Detect which cell encompasses the target text, then output its (x, y) center coordinate. 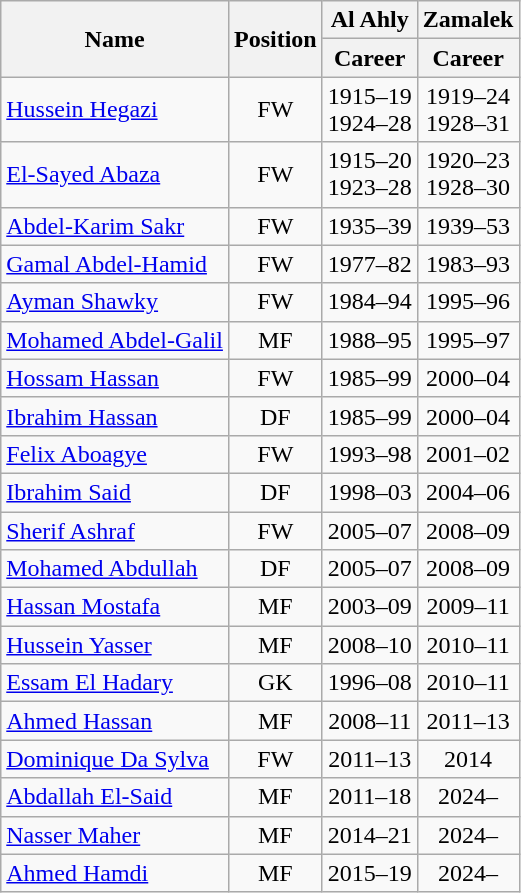
Ahmed Hassan (115, 721)
1935–39 (370, 226)
2001–02 (468, 454)
1920–23 1928–30 (468, 174)
2015–19 (370, 873)
Felix Aboagye (115, 454)
GK (275, 683)
Gamal Abdel-Hamid (115, 264)
1988–95 (370, 340)
1977–82 (370, 264)
Hussein Hegazi (115, 110)
Sherif Ashraf (115, 531)
2014–21 (370, 835)
2008–11 (370, 721)
Ayman Shawky (115, 302)
El-Sayed Abaza (115, 174)
1995–97 (468, 340)
Ibrahim Said (115, 492)
1996–08 (370, 683)
2009–11 (468, 607)
Abdel-Karim Sakr (115, 226)
1995–96 (468, 302)
Essam El Hadary (115, 683)
1915–20 1923–28 (370, 174)
Zamalek (468, 20)
1939–53 (468, 226)
1919–24 1928–31 (468, 110)
Ibrahim Hassan (115, 416)
1993–98 (370, 454)
Name (115, 39)
Hussein Yasser (115, 645)
Mohamed Abdullah (115, 569)
1983–93 (468, 264)
Position (275, 39)
Ahmed Hamdi (115, 873)
2014 (468, 759)
2003–09 (370, 607)
Nasser Maher (115, 835)
Abdallah El-Said (115, 797)
Hassan Mostafa (115, 607)
2004–06 (468, 492)
1915–19 1924–28 (370, 110)
Dominique Da Sylva (115, 759)
Al Ahly (370, 20)
Mohamed Abdel-Galil (115, 340)
Hossam Hassan (115, 378)
1998–03 (370, 492)
2011–18 (370, 797)
2008–10 (370, 645)
1984–94 (370, 302)
